Provide the (x, y) coordinate of the cell's center where the given text is located.  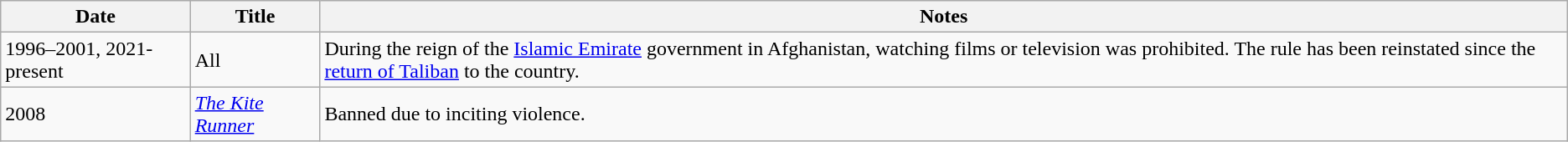
All (255, 60)
Date (95, 17)
The Kite Runner (255, 114)
Title (255, 17)
2008 (95, 114)
Banned due to inciting violence. (943, 114)
Notes (943, 17)
1996–2001, 2021-present (95, 60)
